Return the (x, y) coordinate for the center point of the cell that contains the specified text.  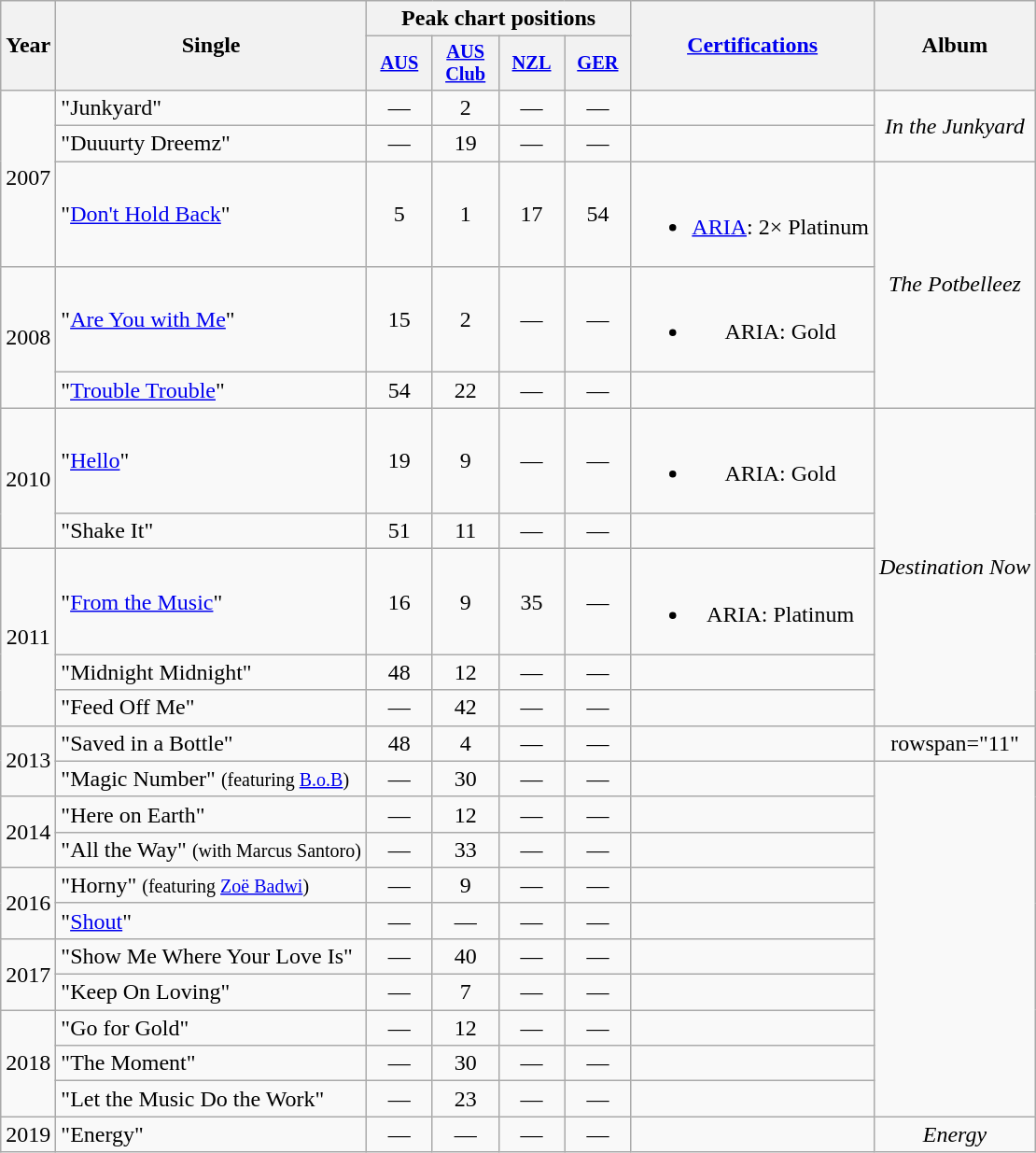
"Horny" (featuring Zoë Badwi) (211, 885)
2016 (28, 903)
7 (465, 992)
2019 (28, 1134)
NZL (532, 63)
"Here on Earth" (211, 814)
ARIA: Platinum (752, 601)
2007 (28, 177)
22 (465, 390)
16 (399, 601)
Album (954, 46)
"Hello" (211, 461)
35 (532, 601)
"Saved in a Bottle" (211, 743)
51 (399, 531)
In the Junkyard (954, 125)
11 (465, 531)
rowspan="11" (954, 743)
"Keep On Loving" (211, 992)
40 (465, 956)
Single (211, 46)
"All the Way" (with Marcus Santoro) (211, 850)
"Shake It" (211, 531)
2017 (28, 974)
17 (532, 215)
4 (465, 743)
42 (465, 708)
"Let the Music Do the Work" (211, 1099)
AUS (399, 63)
Peak chart positions (498, 19)
The Potbelleez (954, 285)
ARIA: 2× Platinum (752, 215)
2010 (28, 478)
GER (597, 63)
5 (399, 215)
"Trouble Trouble" (211, 390)
Destination Now (954, 567)
"Don't Hold Back" (211, 215)
33 (465, 850)
2013 (28, 761)
2008 (28, 338)
"Magic Number" (featuring B.o.B) (211, 779)
"Feed Off Me" (211, 708)
"From the Music" (211, 601)
Year (28, 46)
2014 (28, 832)
23 (465, 1099)
"Are You with Me" (211, 319)
"Go for Gold" (211, 1028)
"Energy" (211, 1134)
Certifications (752, 46)
15 (399, 319)
2011 (28, 637)
AUSClub (465, 63)
"Show Me Where Your Love Is" (211, 956)
Energy (954, 1134)
"Duuurty Dreemz" (211, 144)
"The Moment" (211, 1063)
"Junkyard" (211, 107)
2018 (28, 1063)
1 (465, 215)
"Shout" (211, 921)
"Midnight Midnight" (211, 672)
